Find where the given text appears and provide that cell's center as (X, Y) coordinate. 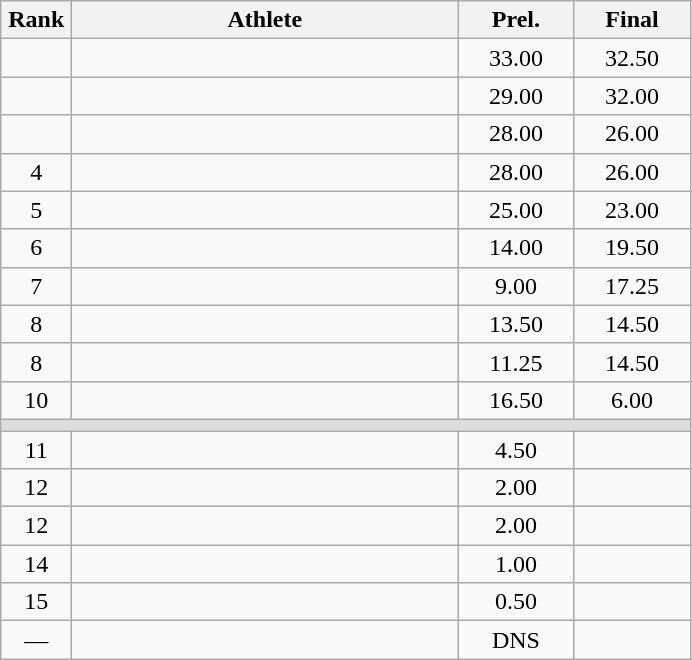
19.50 (632, 248)
Prel. (516, 20)
6.00 (632, 400)
10 (36, 400)
— (36, 640)
4.50 (516, 449)
11 (36, 449)
DNS (516, 640)
0.50 (516, 602)
32.50 (632, 58)
33.00 (516, 58)
29.00 (516, 96)
14.00 (516, 248)
17.25 (632, 286)
Rank (36, 20)
1.00 (516, 564)
4 (36, 172)
32.00 (632, 96)
16.50 (516, 400)
14 (36, 564)
13.50 (516, 324)
15 (36, 602)
Athlete (265, 20)
7 (36, 286)
23.00 (632, 210)
5 (36, 210)
11.25 (516, 362)
25.00 (516, 210)
Final (632, 20)
9.00 (516, 286)
6 (36, 248)
